Return the (X, Y) coordinate for the center point of the cell that contains the specified text.  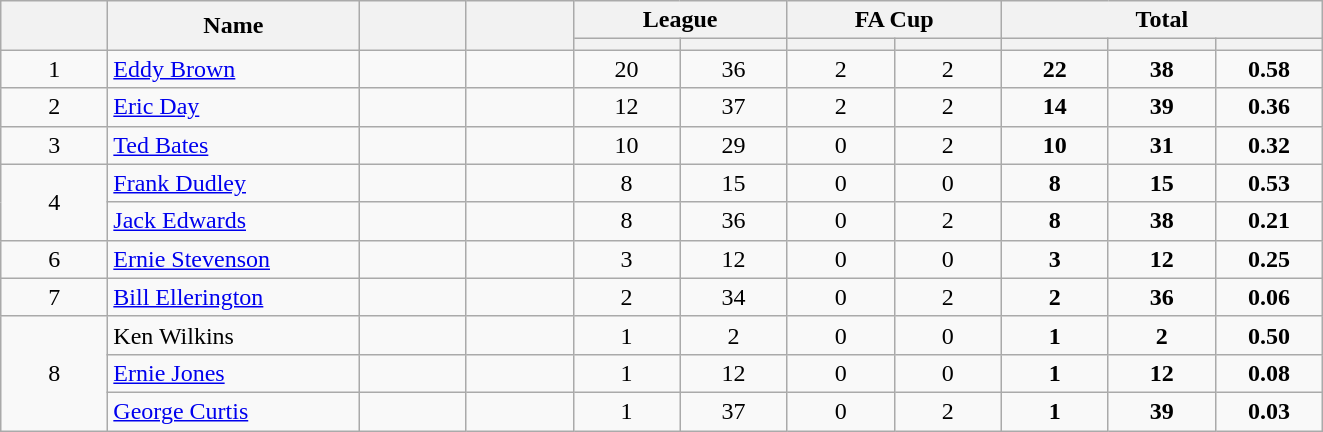
League (680, 20)
Ted Bates (234, 145)
Ken Wilkins (234, 335)
Ernie Stevenson (234, 259)
0.58 (1268, 69)
0.25 (1268, 259)
Name (234, 26)
14 (1054, 107)
22 (1054, 69)
31 (1162, 145)
0.21 (1268, 221)
Total (1162, 20)
George Curtis (234, 411)
Eddy Brown (234, 69)
0.03 (1268, 411)
Frank Dudley (234, 183)
4 (54, 202)
29 (734, 145)
Eric Day (234, 107)
34 (734, 297)
0.36 (1268, 107)
0.08 (1268, 373)
Bill Ellerington (234, 297)
0.06 (1268, 297)
6 (54, 259)
20 (626, 69)
0.32 (1268, 145)
0.50 (1268, 335)
Jack Edwards (234, 221)
Ernie Jones (234, 373)
FA Cup (894, 20)
7 (54, 297)
0.53 (1268, 183)
